Locate the cell with the specified text and output its (X, Y) center coordinate. 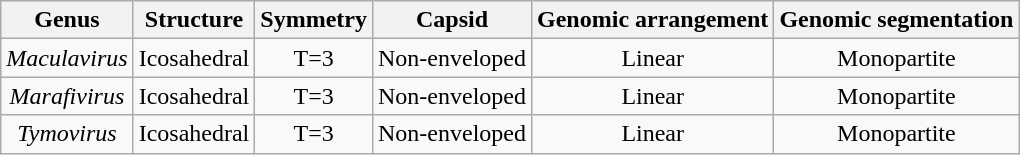
Genomic segmentation (896, 20)
Genomic arrangement (653, 20)
Symmetry (314, 20)
Genus (67, 20)
Capsid (452, 20)
Tymovirus (67, 134)
Structure (194, 20)
Marafivirus (67, 96)
Maculavirus (67, 58)
